Pinpoint the cell where the given text exists, returning its [X, Y] midpoint coordinate. 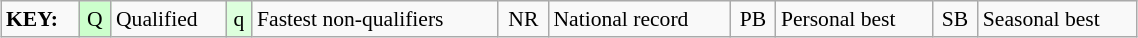
National record [639, 19]
SB [955, 19]
Q [95, 19]
Fastest non-qualifiers [375, 19]
Seasonal best [1058, 19]
KEY: [40, 19]
q [239, 19]
PB [753, 19]
NR [523, 19]
Personal best [854, 19]
Qualified [168, 19]
